Determine the [x, y] coordinate at the center of the cell enclosing the given text.  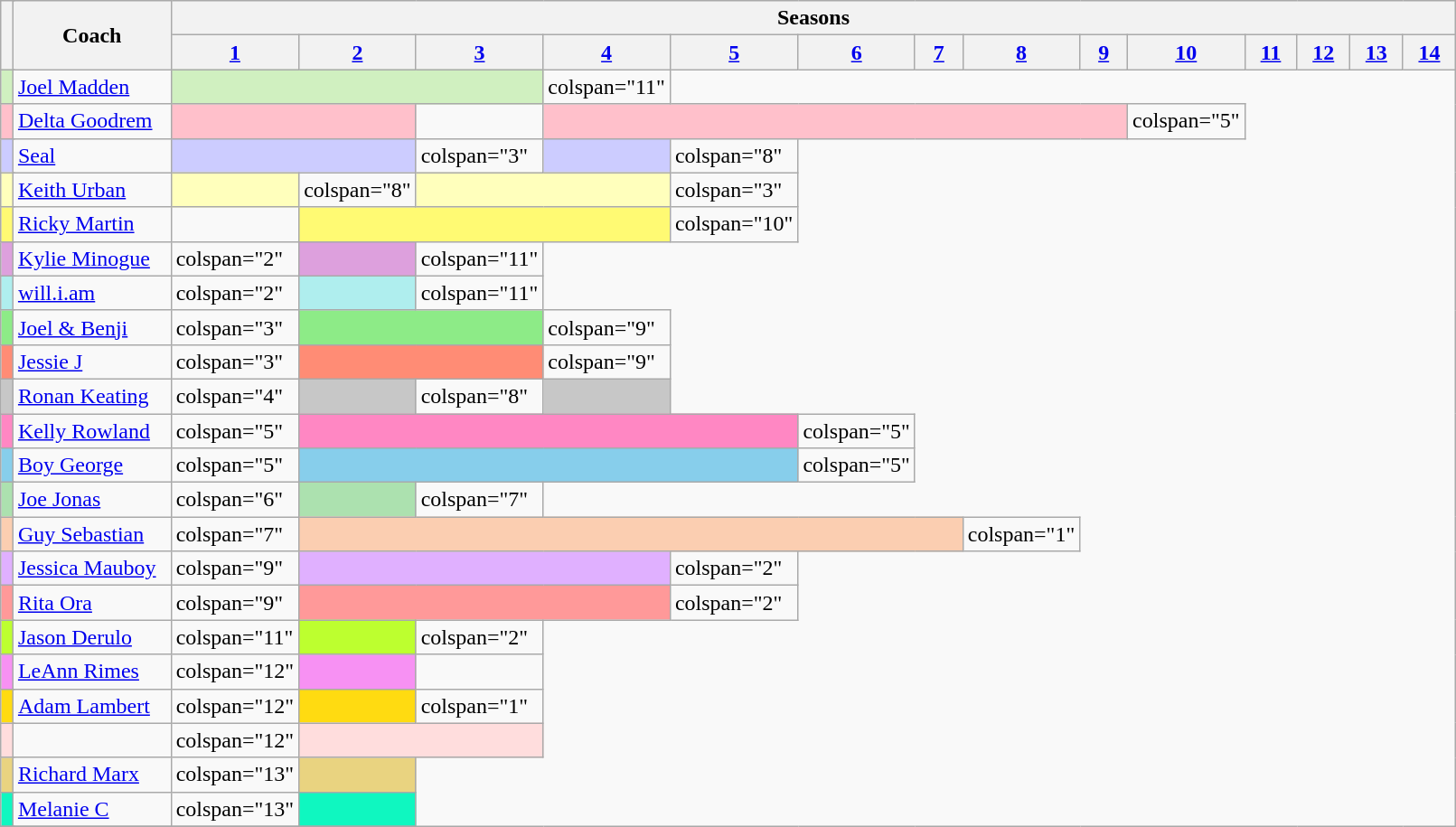
7 [938, 52]
Delta Goodrem [92, 121]
Melanie C [92, 809]
10 [1187, 52]
Boy George [92, 465]
8 [1021, 52]
colspan="10" [734, 224]
Jessie J [92, 362]
LeAnn Rimes [92, 672]
Ricky Martin [92, 224]
Joe Jonas [92, 500]
Coach [92, 35]
1 [235, 52]
Jessica Mauboy [92, 569]
Rita Ora [92, 603]
11 [1271, 52]
4 [607, 52]
5 [734, 52]
9 [1104, 52]
14 [1430, 52]
Joel & Benji [92, 327]
3 [479, 52]
Jason Derulo [92, 637]
Kelly Rowland [92, 431]
colspan="6" [235, 500]
colspan="4" [235, 396]
6 [857, 52]
Keith Urban [92, 190]
Seal [92, 155]
Guy Sebastian [92, 534]
Kylie Minogue [92, 258]
Adam Lambert [92, 706]
will.i.am [92, 293]
Seasons [813, 18]
Joel Madden [92, 87]
2 [358, 52]
Richard Marx [92, 775]
Ronan Keating [92, 396]
12 [1323, 52]
13 [1377, 52]
